Find where the given text appears and provide that cell's center as [X, Y] coordinate. 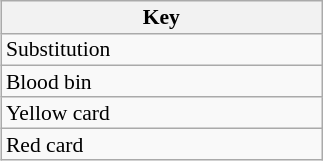
Key [162, 17]
Red card [162, 144]
Substitution [162, 49]
Blood bin [162, 81]
Yellow card [162, 112]
